Locate the cell with the specified text and output its [x, y] center coordinate. 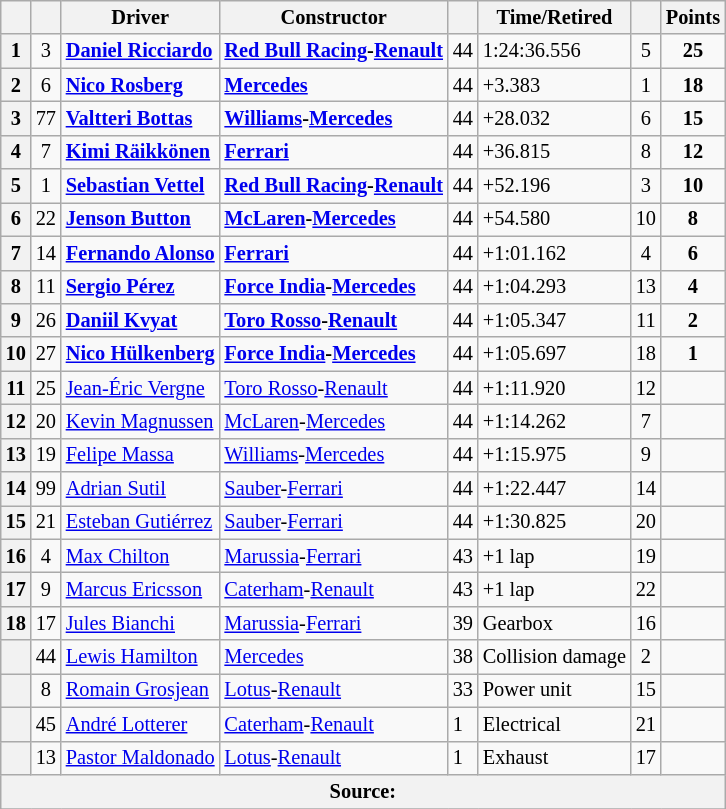
+1:14.262 [554, 421]
Kevin Magnussen [140, 421]
1:24:36.556 [554, 51]
Driver [140, 17]
77 [46, 118]
+3.383 [554, 85]
Felipe Massa [140, 455]
Valtteri Bottas [140, 118]
Daniil Kvyat [140, 320]
+1:04.293 [554, 287]
Adrian Sutil [140, 489]
+1:11.920 [554, 388]
Collision damage [554, 657]
Pastor Maldonado [140, 758]
Daniel Ricciardo [140, 51]
+1:05.697 [554, 354]
+52.196 [554, 186]
Sebastian Vettel [140, 186]
+54.580 [554, 219]
Marcus Ericsson [140, 589]
26 [46, 320]
André Lotterer [140, 724]
45 [46, 724]
+1:22.447 [554, 489]
Electrical [554, 724]
Fernando Alonso [140, 253]
Source: [363, 791]
+36.815 [554, 152]
Power unit [554, 690]
Points [693, 17]
Romain Grosjean [140, 690]
27 [46, 354]
Esteban Gutiérrez [140, 522]
Exhaust [554, 758]
Nico Hülkenberg [140, 354]
33 [463, 690]
Lewis Hamilton [140, 657]
Sergio Pérez [140, 287]
+28.032 [554, 118]
+1:15.975 [554, 455]
+1:05.347 [554, 320]
39 [463, 623]
Gearbox [554, 623]
Kimi Räikkönen [140, 152]
Jenson Button [140, 219]
+1:30.825 [554, 522]
+1:01.162 [554, 253]
Max Chilton [140, 556]
Time/Retired [554, 17]
38 [463, 657]
Nico Rosberg [140, 85]
Jean-Éric Vergne [140, 388]
Jules Bianchi [140, 623]
99 [46, 489]
Constructor [334, 17]
